Locate the cell with the specified text and output its (X, Y) center coordinate. 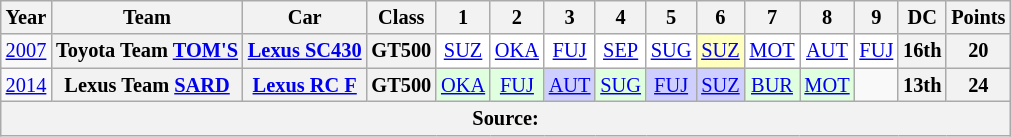
9 (876, 17)
13th (922, 85)
16th (922, 51)
Toyota Team TOM'S (147, 51)
8 (828, 17)
5 (671, 17)
Lexus RC F (305, 85)
Team (147, 17)
SEP (620, 51)
DC (922, 17)
24 (978, 85)
4 (620, 17)
2014 (26, 85)
20 (978, 51)
Points (978, 17)
Source: (506, 118)
3 (570, 17)
Class (401, 17)
2 (517, 17)
BUR (772, 85)
Lexus SC430 (305, 51)
Year (26, 17)
7 (772, 17)
1 (463, 17)
Lexus Team SARD (147, 85)
6 (720, 17)
Car (305, 17)
2007 (26, 51)
